Extract the (X, Y) coordinate from the center of the cell holding the provided text.  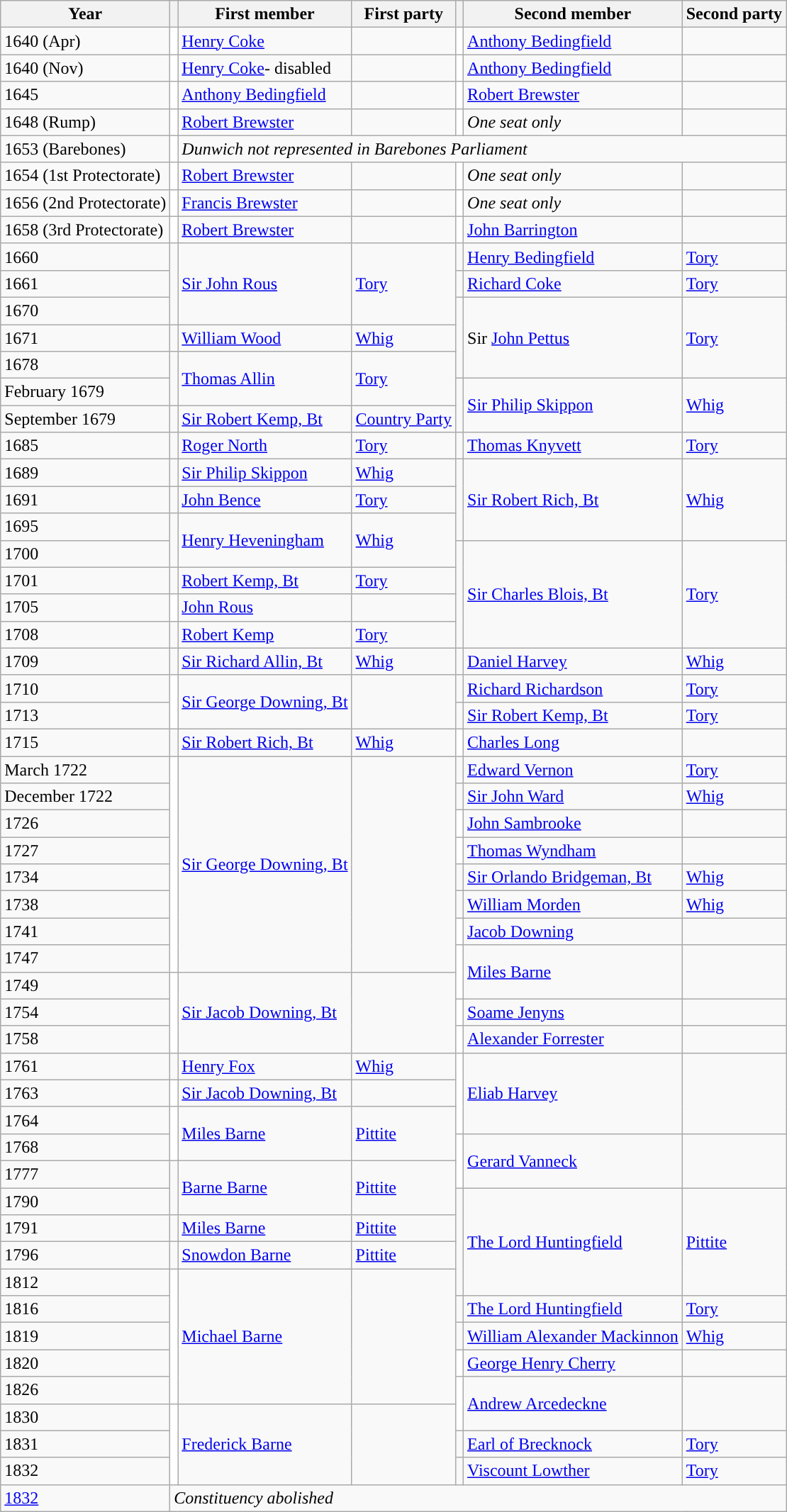
John Barrington (573, 230)
Richard Coke (573, 284)
1645 (85, 95)
Year (85, 14)
Henry Heveningham (265, 540)
Henry Coke- disabled (265, 68)
1691 (85, 500)
1726 (85, 824)
1656 (2nd Protectorate) (85, 203)
Second party (734, 14)
Thomas Wyndham (573, 851)
William Wood (265, 338)
Soame Jenyns (573, 1012)
1640 (Apr) (85, 41)
1640 (Nov) (85, 68)
1791 (85, 1228)
1709 (85, 661)
September 1679 (85, 419)
1758 (85, 1039)
John Sambrooke (573, 824)
1660 (85, 257)
1685 (85, 446)
1761 (85, 1066)
1678 (85, 365)
1749 (85, 985)
Charles Long (573, 742)
1831 (85, 1444)
William Morden (573, 905)
First party (403, 14)
1741 (85, 931)
1763 (85, 1093)
Edward Vernon (573, 769)
Snowdon Barne (265, 1255)
1830 (85, 1417)
Francis Brewster (265, 203)
1661 (85, 284)
Sir John Rous (265, 284)
Roger North (265, 446)
Viscount Lowther (573, 1471)
Michael Barne (265, 1336)
Barne Barne (265, 1187)
Alexander Forrester (573, 1039)
Jacob Downing (573, 931)
1689 (85, 473)
Daniel Harvey (573, 661)
Henry Fox (265, 1066)
Sir Charles Blois, Bt (573, 594)
First member (265, 14)
1708 (85, 634)
Dunwich not represented in Barebones Parliament (482, 149)
March 1722 (85, 769)
1658 (3rd Protectorate) (85, 230)
1653 (Barebones) (85, 149)
1820 (85, 1363)
Thomas Knyvett (573, 446)
1796 (85, 1255)
1754 (85, 1012)
Second member (573, 14)
1671 (85, 338)
Frederick Barne (265, 1444)
Richard Richardson (573, 688)
Gerard Vanneck (573, 1160)
Earl of Brecknock (573, 1444)
Henry Bedingfield (573, 257)
1700 (85, 554)
1812 (85, 1282)
Sir John Pettus (573, 337)
William Alexander Mackinnon (573, 1336)
1705 (85, 607)
1713 (85, 715)
1790 (85, 1202)
Robert Kemp (265, 634)
1710 (85, 688)
Henry Coke (265, 41)
1826 (85, 1390)
1734 (85, 878)
John Bence (265, 500)
1727 (85, 851)
John Rous (265, 607)
Andrew Arcedeckne (573, 1404)
1777 (85, 1174)
1764 (85, 1120)
Robert Kemp, Bt (265, 581)
Thomas Allin (265, 379)
1670 (85, 310)
December 1722 (85, 797)
February 1679 (85, 392)
1768 (85, 1147)
1738 (85, 905)
1701 (85, 581)
1747 (85, 958)
1819 (85, 1336)
Sir Richard Allin, Bt (265, 661)
1715 (85, 742)
1816 (85, 1309)
Eliab Harvey (573, 1093)
George Henry Cherry (573, 1363)
1654 (1st Protectorate) (85, 176)
Sir Orlando Bridgeman, Bt (573, 878)
Constituency abolished (478, 1498)
1648 (Rump) (85, 122)
Sir John Ward (573, 797)
1695 (85, 527)
Country Party (403, 419)
